Capture the cell that displays the provided text and extract its [X, Y] central coordinate. 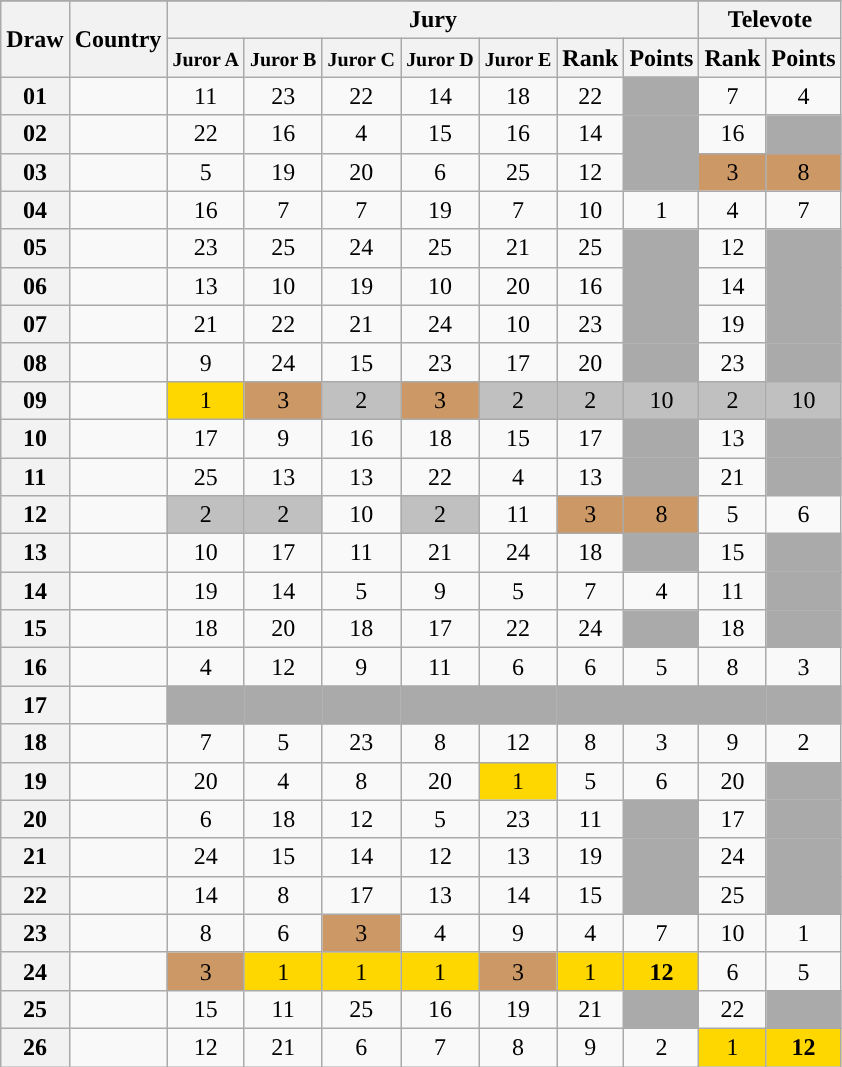
08 [35, 362]
Juror C [362, 58]
05 [35, 248]
09 [35, 400]
Country [118, 39]
Televote [770, 20]
Jury [433, 20]
Draw [35, 39]
Juror E [518, 58]
03 [35, 172]
Juror D [440, 58]
02 [35, 134]
07 [35, 324]
01 [35, 96]
06 [35, 286]
04 [35, 210]
Juror B [283, 58]
Juror A [206, 58]
26 [35, 1047]
